Pinpoint the cell where the given text exists, returning its [X, Y] midpoint coordinate. 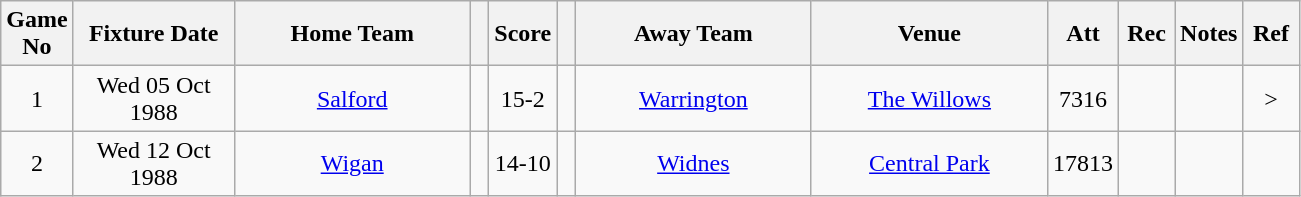
Fixture Date [154, 34]
7316 [1082, 98]
Wed 12 Oct 1988 [154, 164]
Score [523, 34]
Salford [352, 98]
2 [37, 164]
Notes [1209, 34]
Ref [1271, 34]
Att [1082, 34]
15-2 [523, 98]
Central Park [929, 164]
Warrington [693, 98]
Rec [1147, 34]
Away Team [693, 34]
Venue [929, 34]
> [1271, 98]
17813 [1082, 164]
The Willows [929, 98]
Game No [37, 34]
Home Team [352, 34]
1 [37, 98]
Wigan [352, 164]
Wed 05 Oct 1988 [154, 98]
Widnes [693, 164]
14-10 [523, 164]
